Find where the given text appears and provide that cell's center as (X, Y) coordinate. 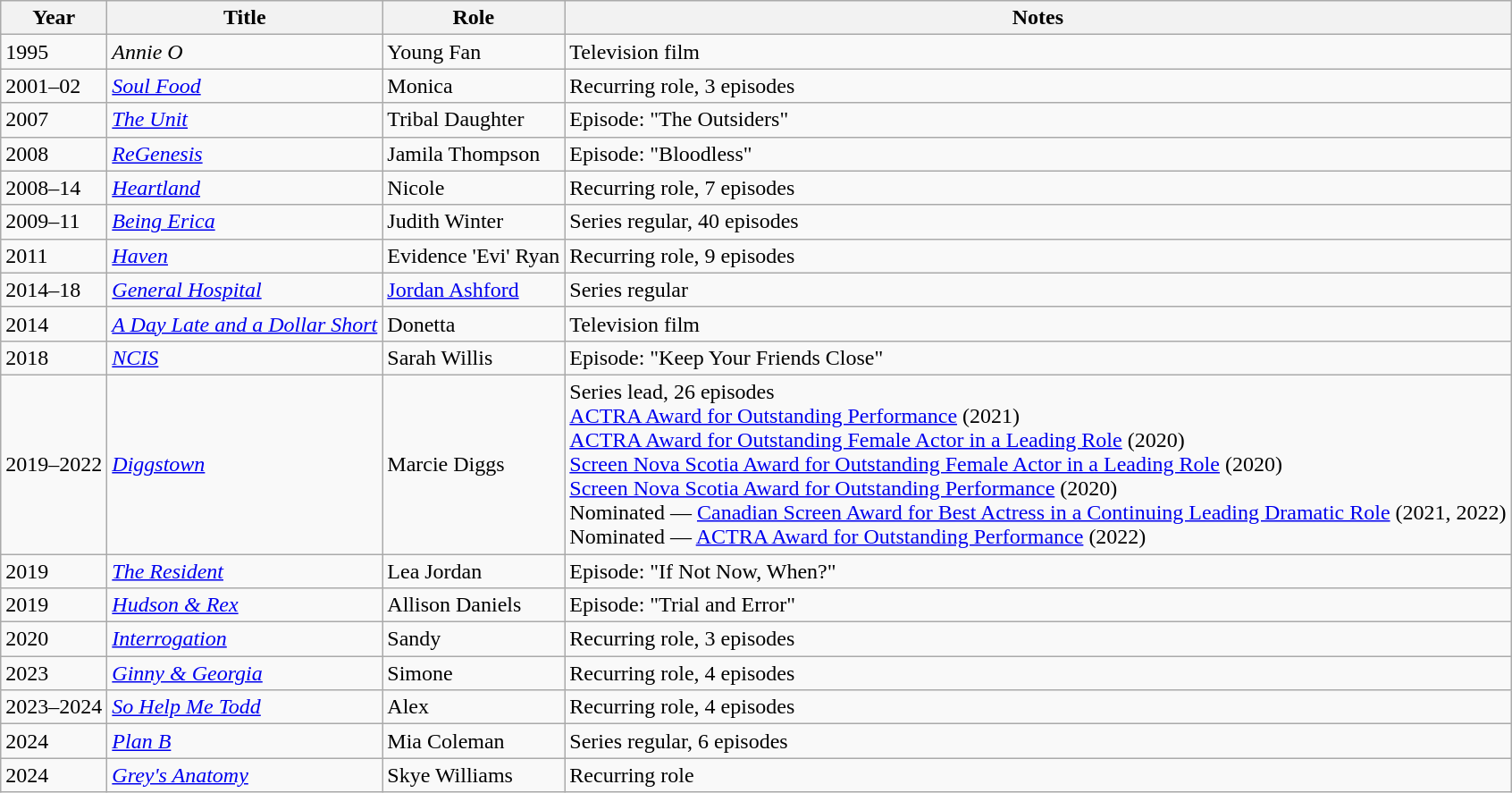
Haven (245, 256)
Simone (474, 673)
NCIS (245, 358)
2001–02 (54, 86)
Annie O (245, 52)
Soul Food (245, 86)
2011 (54, 256)
2018 (54, 358)
Episode: "Trial and Error" (1038, 605)
Jamila Thompson (474, 154)
Episode: "Keep Your Friends Close" (1038, 358)
2023 (54, 673)
Being Erica (245, 222)
Recurring role (1038, 775)
The Resident (245, 571)
2014 (54, 324)
2019–2022 (54, 464)
Allison Daniels (474, 605)
Jordan Ashford (474, 290)
Alex (474, 707)
Donetta (474, 324)
Recurring role, 7 episodes (1038, 188)
2023–2024 (54, 707)
ReGenesis (245, 154)
Episode: "If Not Now, When?" (1038, 571)
Title (245, 18)
So Help Me Todd (245, 707)
Year (54, 18)
The Unit (245, 120)
A Day Late and a Dollar Short (245, 324)
Episode: "Bloodless" (1038, 154)
Hudson & Rex (245, 605)
Mia Coleman (474, 741)
Notes (1038, 18)
Plan B (245, 741)
2007 (54, 120)
Sandy (474, 639)
2020 (54, 639)
Episode: "The Outsiders" (1038, 120)
Grey's Anatomy (245, 775)
1995 (54, 52)
Diggstown (245, 464)
Heartland (245, 188)
Nicole (474, 188)
Monica (474, 86)
Judith Winter (474, 222)
Evidence 'Evi' Ryan (474, 256)
Series regular, 6 episodes (1038, 741)
Recurring role, 9 episodes (1038, 256)
2008 (54, 154)
2014–18 (54, 290)
Lea Jordan (474, 571)
Marcie Diggs (474, 464)
Skye Williams (474, 775)
2009–11 (54, 222)
General Hospital (245, 290)
Sarah Willis (474, 358)
Series regular (1038, 290)
Role (474, 18)
Ginny & Georgia (245, 673)
Series regular, 40 episodes (1038, 222)
2008–14 (54, 188)
Tribal Daughter (474, 120)
Young Fan (474, 52)
Interrogation (245, 639)
